For the text-containing cell, return its midpoint in [x, y] coordinate format. 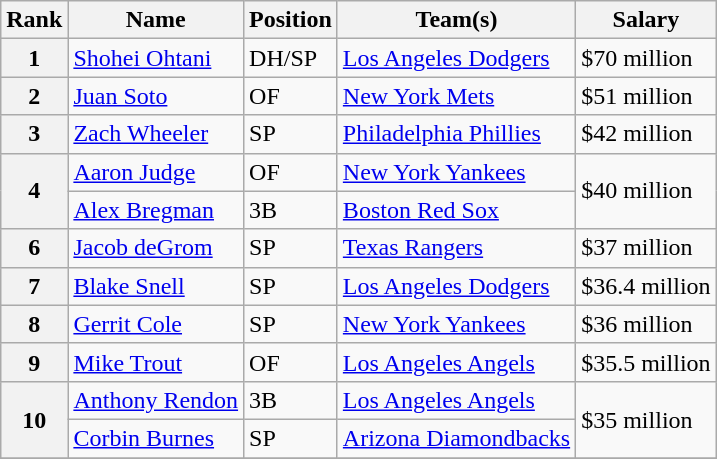
3 [34, 134]
DH/SP [291, 58]
Aaron Judge [156, 172]
$37 million [646, 248]
$42 million [646, 134]
Gerrit Cole [156, 324]
$70 million [646, 58]
Team(s) [456, 20]
$51 million [646, 96]
1 [34, 58]
8 [34, 324]
$35 million [646, 419]
7 [34, 286]
Alex Bregman [156, 210]
$40 million [646, 191]
$36 million [646, 324]
Zach Wheeler [156, 134]
2 [34, 96]
Shohei Ohtani [156, 58]
Philadelphia Phillies [456, 134]
Texas Rangers [456, 248]
Salary [646, 20]
10 [34, 419]
6 [34, 248]
Boston Red Sox [456, 210]
New York Mets [456, 96]
Name [156, 20]
4 [34, 191]
Position [291, 20]
Blake Snell [156, 286]
Juan Soto [156, 96]
Corbin Burnes [156, 438]
Arizona Diamondbacks [456, 438]
$35.5 million [646, 362]
9 [34, 362]
Mike Trout [156, 362]
Rank [34, 20]
Jacob deGrom [156, 248]
Anthony Rendon [156, 400]
$36.4 million [646, 286]
